Extract the [X, Y] coordinate from the center of the cell holding the provided text.  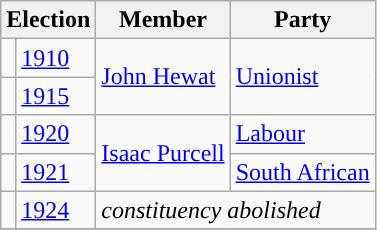
Labour [302, 134]
Member [163, 20]
Unionist [302, 77]
1921 [56, 172]
Election [48, 20]
constituency abolished [236, 210]
John Hewat [163, 77]
1910 [56, 58]
1924 [56, 210]
1915 [56, 96]
South African [302, 172]
1920 [56, 134]
Isaac Purcell [163, 153]
Party [302, 20]
